Search for the cell housing the specified text and yield its (X, Y) center coordinate. 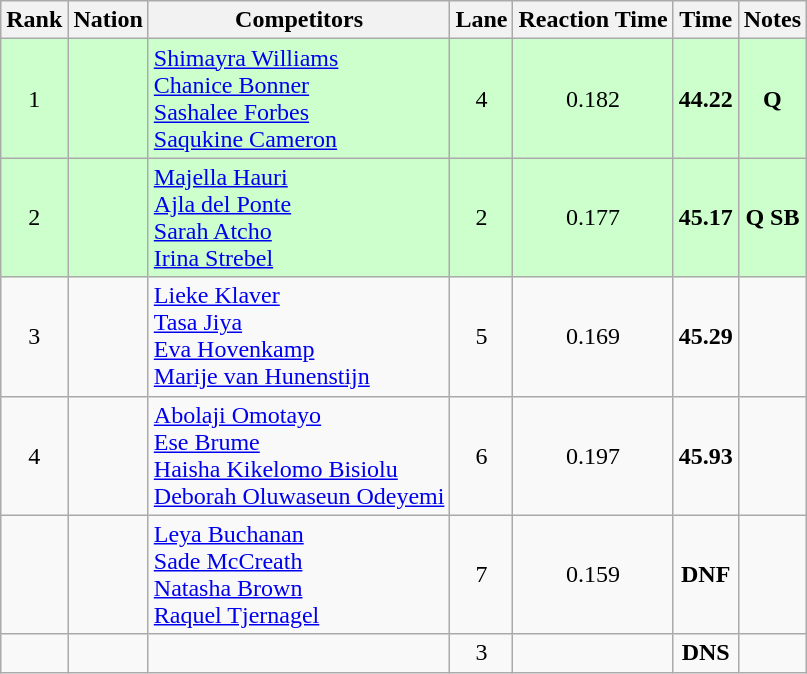
Time (706, 20)
Lieke KlaverTasa JiyaEva HovenkampMarije van Hunenstijn (299, 336)
Q SB (772, 218)
0.169 (593, 336)
Q (772, 98)
6 (482, 456)
0.159 (593, 574)
Abolaji OmotayoEse BrumeHaisha Kikelomo BisioluDeborah Oluwaseun Odeyemi (299, 456)
Nation (108, 20)
5 (482, 336)
Lane (482, 20)
0.197 (593, 456)
7 (482, 574)
45.93 (706, 456)
DNF (706, 574)
DNS (706, 653)
Majella HauriAjla del PonteSarah AtchoIrina Strebel (299, 218)
45.17 (706, 218)
Competitors (299, 20)
45.29 (706, 336)
1 (34, 98)
Leya BuchananSade McCreathNatasha BrownRaquel Tjernagel (299, 574)
0.177 (593, 218)
Shimayra WilliamsChanice BonnerSashalee ForbesSaqukine Cameron (299, 98)
Notes (772, 20)
Reaction Time (593, 20)
44.22 (706, 98)
0.182 (593, 98)
Rank (34, 20)
